Scan for the cell matching the given text and deliver its (x, y) coordinate at center. 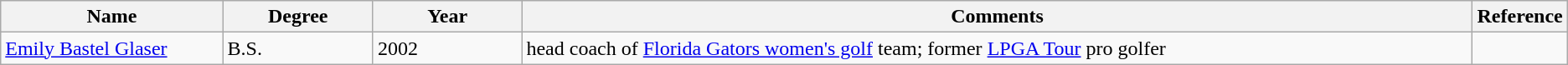
Reference (1519, 17)
Name (112, 17)
Year (447, 17)
head coach of Florida Gators women's golf team; former LPGA Tour pro golfer (997, 48)
2002 (447, 48)
Degree (298, 17)
Comments (997, 17)
Emily Bastel Glaser (112, 48)
B.S. (298, 48)
